For the text-containing cell, return its midpoint in [x, y] coordinate format. 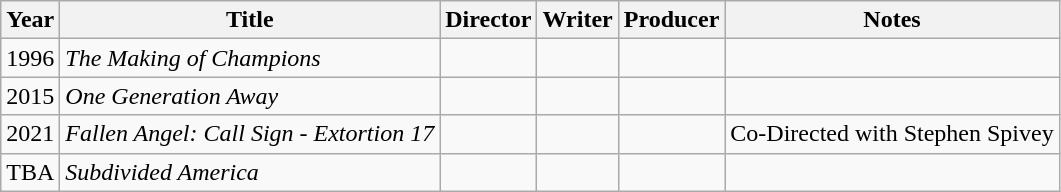
Year [30, 20]
Fallen Angel: Call Sign - Extortion 17 [250, 134]
Co-Directed with Stephen Spivey [892, 134]
Title [250, 20]
2021 [30, 134]
Notes [892, 20]
2015 [30, 96]
One Generation Away [250, 96]
TBA [30, 172]
Writer [578, 20]
The Making of Champions [250, 58]
Subdivided America [250, 172]
1996 [30, 58]
Director [488, 20]
Producer [672, 20]
